Return [X, Y] of the center of cell containing provided text 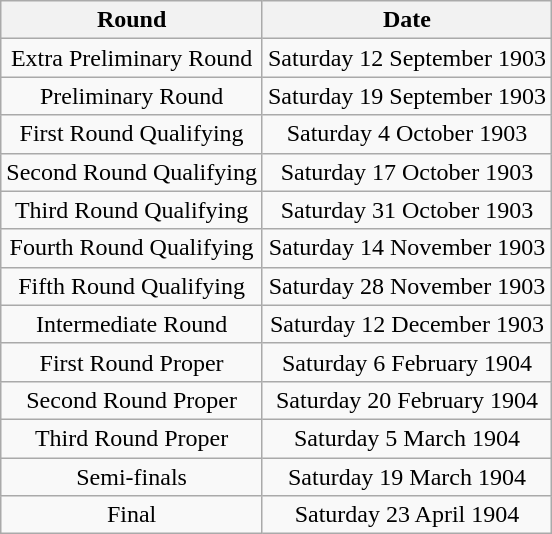
Saturday 4 October 1903 [406, 134]
Date [406, 20]
Preliminary Round [132, 96]
Fourth Round Qualifying [132, 248]
Saturday 12 September 1903 [406, 58]
Third Round Proper [132, 438]
Saturday 19 March 1904 [406, 477]
Saturday 12 December 1903 [406, 324]
First Round Qualifying [132, 134]
Saturday 20 February 1904 [406, 400]
Second Round Proper [132, 400]
Final [132, 515]
Second Round Qualifying [132, 172]
Saturday 17 October 1903 [406, 172]
Extra Preliminary Round [132, 58]
Round [132, 20]
Saturday 23 April 1904 [406, 515]
Saturday 19 September 1903 [406, 96]
Semi-finals [132, 477]
Fifth Round Qualifying [132, 286]
Saturday 28 November 1903 [406, 286]
Intermediate Round [132, 324]
Saturday 5 March 1904 [406, 438]
First Round Proper [132, 362]
Saturday 14 November 1903 [406, 248]
Third Round Qualifying [132, 210]
Saturday 6 February 1904 [406, 362]
Saturday 31 October 1903 [406, 210]
